Detect which cell encompasses the target text, then output its [x, y] center coordinate. 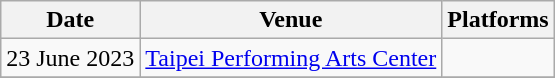
Date [70, 20]
Platforms [498, 20]
23 June 2023 [70, 58]
Venue [291, 20]
Taipei Performing Arts Center [291, 58]
